From the cell containing the given text, extract its center point as (x, y) coordinate. 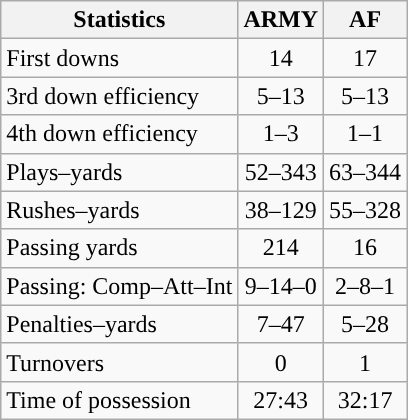
Time of possession (120, 400)
9–14–0 (281, 286)
ARMY (281, 20)
5–28 (366, 324)
17 (366, 58)
16 (366, 248)
4th down efficiency (120, 134)
Turnovers (120, 362)
52–343 (281, 172)
Passing: Comp–Att–Int (120, 286)
Statistics (120, 20)
32:17 (366, 400)
Plays–yards (120, 172)
27:43 (281, 400)
14 (281, 58)
1–3 (281, 134)
2–8–1 (366, 286)
First downs (120, 58)
Passing yards (120, 248)
63–344 (366, 172)
1 (366, 362)
7–47 (281, 324)
1–1 (366, 134)
38–129 (281, 210)
214 (281, 248)
0 (281, 362)
Penalties–yards (120, 324)
Rushes–yards (120, 210)
3rd down efficiency (120, 96)
AF (366, 20)
55–328 (366, 210)
